Pinpoint the cell where the given text exists, returning its (X, Y) midpoint coordinate. 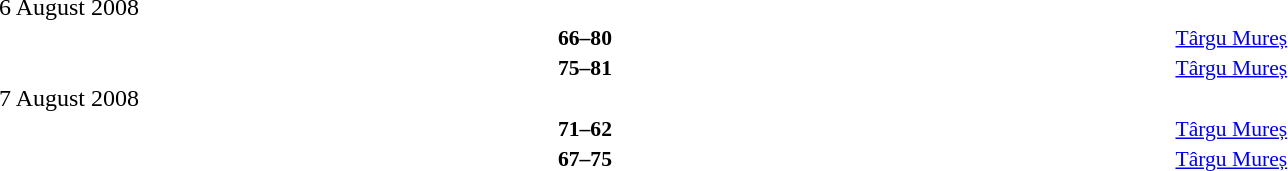
71–62 (584, 129)
75–81 (584, 68)
66–80 (584, 38)
